Find where the given text appears and provide that cell's center as [x, y] coordinate. 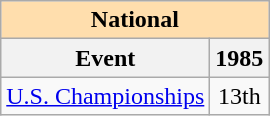
U.S. Championships [106, 96]
13th [240, 96]
1985 [240, 58]
National [135, 20]
Event [106, 58]
